Scan for the cell matching the given text and deliver its (X, Y) coordinate at center. 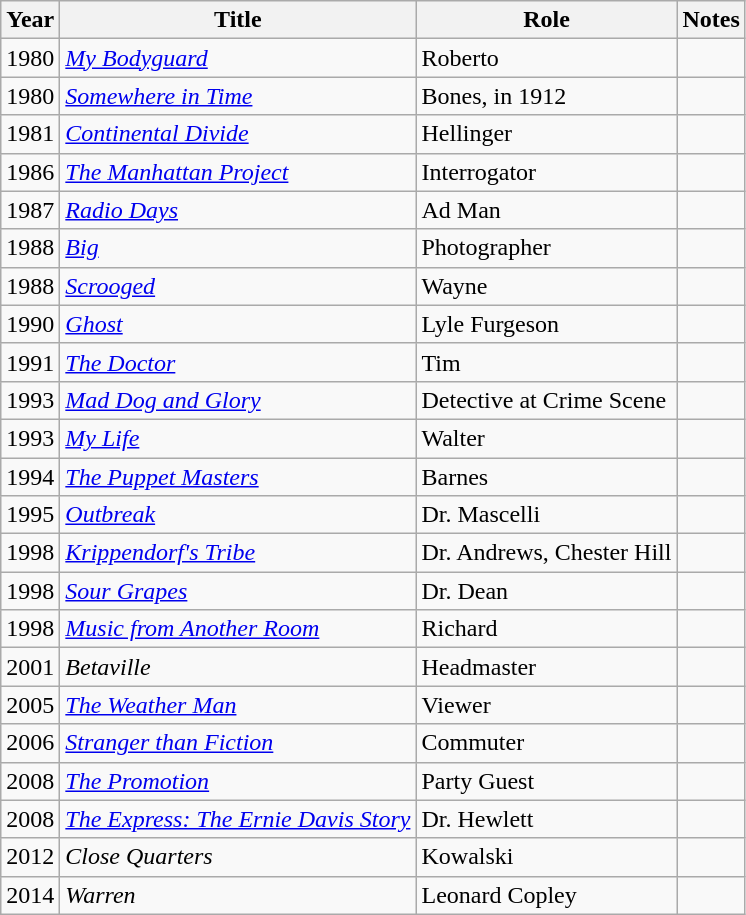
Barnes (546, 477)
1981 (30, 134)
My Life (238, 438)
Dr. Hewlett (546, 819)
Commuter (546, 743)
1990 (30, 324)
1995 (30, 515)
1986 (30, 172)
The Weather Man (238, 705)
Headmaster (546, 667)
Dr. Dean (546, 591)
Mad Dog and Glory (238, 400)
Radio Days (238, 210)
Dr. Mascelli (546, 515)
1991 (30, 362)
Big (238, 248)
Music from Another Room (238, 629)
Detective at Crime Scene (546, 400)
Roberto (546, 58)
Role (546, 20)
Sour Grapes (238, 591)
Tim (546, 362)
Krippendorf's Tribe (238, 553)
2005 (30, 705)
Leonard Copley (546, 895)
Lyle Furgeson (546, 324)
Warren (238, 895)
Party Guest (546, 781)
Wayne (546, 286)
Dr. Andrews, Chester Hill (546, 553)
Close Quarters (238, 857)
1994 (30, 477)
Notes (711, 20)
Interrogator (546, 172)
The Doctor (238, 362)
Outbreak (238, 515)
My Bodyguard (238, 58)
Photographer (546, 248)
1987 (30, 210)
2014 (30, 895)
Title (238, 20)
Betaville (238, 667)
The Manhattan Project (238, 172)
Year (30, 20)
2001 (30, 667)
The Puppet Masters (238, 477)
Richard (546, 629)
The Promotion (238, 781)
Walter (546, 438)
Viewer (546, 705)
Scrooged (238, 286)
Stranger than Fiction (238, 743)
Bones, in 1912 (546, 96)
Ghost (238, 324)
2006 (30, 743)
The Express: The Ernie Davis Story (238, 819)
Kowalski (546, 857)
Ad Man (546, 210)
Continental Divide (238, 134)
2012 (30, 857)
Hellinger (546, 134)
Somewhere in Time (238, 96)
